Return the (X, Y) coordinate for the center point of the cell that contains the specified text.  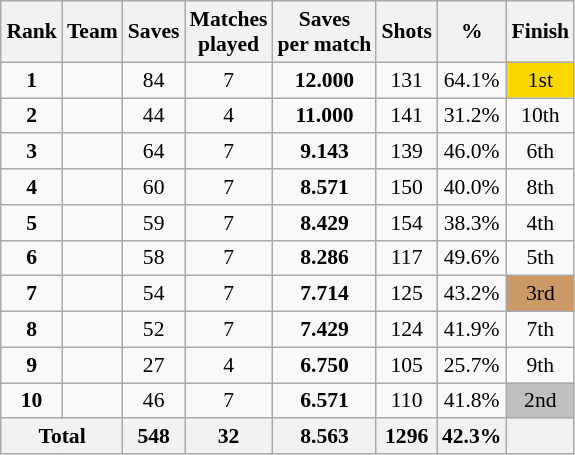
10 (32, 401)
59 (154, 223)
7.429 (325, 330)
Shots (406, 32)
9.143 (325, 152)
139 (406, 152)
8 (32, 330)
150 (406, 187)
5 (32, 223)
6th (540, 152)
% (472, 32)
40.0% (472, 187)
7th (540, 330)
1st (540, 80)
124 (406, 330)
32 (228, 437)
Rank (32, 32)
8.429 (325, 223)
41.9% (472, 330)
125 (406, 294)
41.8% (472, 401)
84 (154, 80)
5th (540, 258)
38.3% (472, 223)
10th (540, 116)
4th (540, 223)
52 (154, 330)
54 (154, 294)
3rd (540, 294)
131 (406, 80)
Matchesplayed (228, 32)
25.7% (472, 365)
31.2% (472, 116)
8.563 (325, 437)
58 (154, 258)
43.2% (472, 294)
Savesper match (325, 32)
548 (154, 437)
6 (32, 258)
110 (406, 401)
42.3% (472, 437)
44 (154, 116)
154 (406, 223)
64 (154, 152)
11.000 (325, 116)
8.286 (325, 258)
105 (406, 365)
60 (154, 187)
2nd (540, 401)
27 (154, 365)
8.571 (325, 187)
9th (540, 365)
12.000 (325, 80)
3 (32, 152)
9 (32, 365)
1 (32, 80)
49.6% (472, 258)
Team (92, 32)
64.1% (472, 80)
8th (540, 187)
Finish (540, 32)
46 (154, 401)
2 (32, 116)
141 (406, 116)
7.714 (325, 294)
Total (62, 437)
46.0% (472, 152)
1296 (406, 437)
Saves (154, 32)
6.750 (325, 365)
117 (406, 258)
6.571 (325, 401)
